Provide the (X, Y) coordinate of the cell's center where the given text is located.  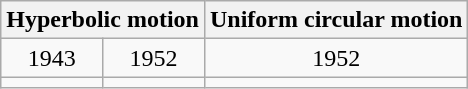
Hyperbolic motion (103, 20)
Uniform circular motion (336, 20)
1943 (52, 58)
